Provide the [X, Y] coordinate of the cell's center where the given text is located.  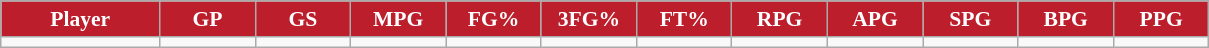
GS [302, 19]
PPG [1161, 19]
FG% [494, 19]
FT% [684, 19]
BPG [1066, 19]
SPG [970, 19]
3FG% [588, 19]
GP [208, 19]
RPG [780, 19]
Player [80, 19]
APG [874, 19]
MPG [398, 19]
